From the cell containing the given text, extract its center point as (X, Y) coordinate. 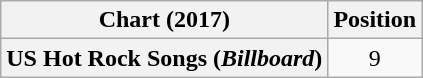
9 (375, 58)
US Hot Rock Songs (Billboard) (164, 58)
Position (375, 20)
Chart (2017) (164, 20)
